Find where the given text appears and provide that cell's center as [X, Y] coordinate. 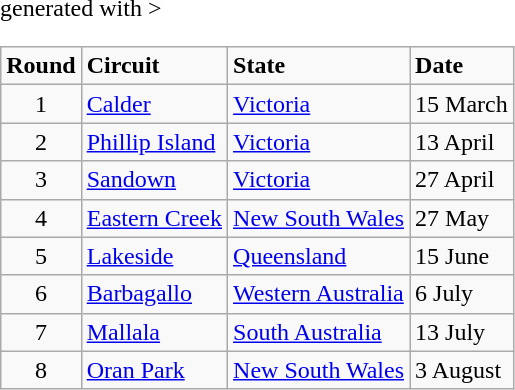
Round [41, 66]
Circuit [154, 66]
13 April [462, 142]
15 June [462, 256]
Barbagallo [154, 294]
7 [41, 332]
1 [41, 104]
2 [41, 142]
Mallala [154, 332]
Western Australia [319, 294]
13 July [462, 332]
Date [462, 66]
Eastern Creek [154, 218]
27 April [462, 180]
3 August [462, 370]
Lakeside [154, 256]
3 [41, 180]
5 [41, 256]
4 [41, 218]
Oran Park [154, 370]
Calder [154, 104]
South Australia [319, 332]
6 [41, 294]
Sandown [154, 180]
Phillip Island [154, 142]
15 March [462, 104]
27 May [462, 218]
Queensland [319, 256]
8 [41, 370]
State [319, 66]
6 July [462, 294]
